Output the (x, y) coordinate of the center of the cell containing the given text.  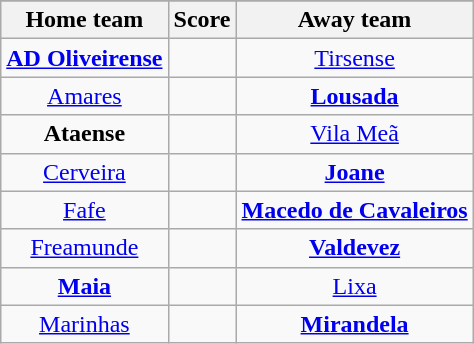
Away team (354, 20)
Freamunde (84, 248)
Amares (84, 96)
Fafe (84, 210)
Mirandela (354, 324)
Tirsense (354, 58)
Valdevez (354, 248)
Lixa (354, 286)
Ataense (84, 134)
Lousada (354, 96)
Score (202, 20)
Maia (84, 286)
Vila Meã (354, 134)
Joane (354, 172)
AD Oliveirense (84, 58)
Cerveira (84, 172)
Marinhas (84, 324)
Macedo de Cavaleiros (354, 210)
Home team (84, 20)
